Provide the (x, y) coordinate of the cell's center where the given text is located.  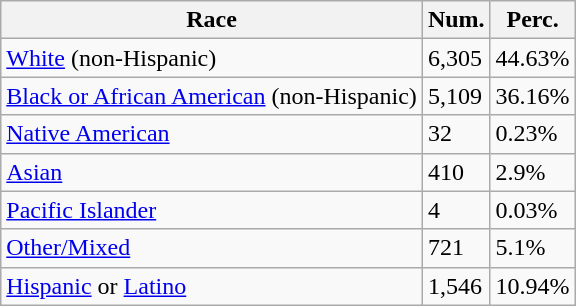
4 (456, 210)
410 (456, 172)
6,305 (456, 58)
Asian (212, 172)
32 (456, 134)
Other/Mixed (212, 248)
44.63% (532, 58)
Perc. (532, 20)
Black or African American (non-Hispanic) (212, 96)
Pacific Islander (212, 210)
0.23% (532, 134)
2.9% (532, 172)
5.1% (532, 248)
1,546 (456, 286)
White (non-Hispanic) (212, 58)
721 (456, 248)
5,109 (456, 96)
0.03% (532, 210)
Race (212, 20)
10.94% (532, 286)
Hispanic or Latino (212, 286)
Native American (212, 134)
Num. (456, 20)
36.16% (532, 96)
